Pinpoint the cell where the given text exists, returning its (x, y) midpoint coordinate. 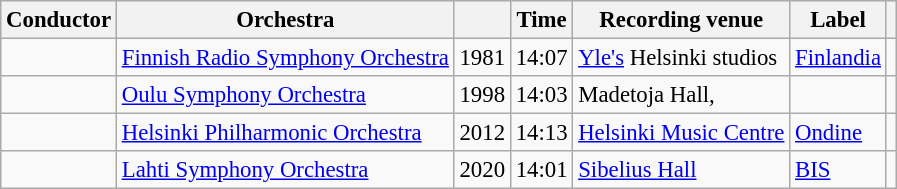
2012 (482, 133)
Helsinki Philharmonic Orchestra (285, 133)
1981 (482, 58)
1998 (482, 95)
Label (838, 20)
2020 (482, 170)
Orchestra (285, 20)
14:13 (542, 133)
Finlandia (838, 58)
BIS (838, 170)
Yle's Helsinki studios (682, 58)
Helsinki Music Centre (682, 133)
14:03 (542, 95)
Time (542, 20)
Sibelius Hall (682, 170)
Recording venue (682, 20)
Ondine (838, 133)
Oulu Symphony Orchestra (285, 95)
Madetoja Hall, (682, 95)
Conductor (59, 20)
Lahti Symphony Orchestra (285, 170)
14:07 (542, 58)
14:01 (542, 170)
Finnish Radio Symphony Orchestra (285, 58)
